Pinpoint the cell where the given text exists, returning its [x, y] midpoint coordinate. 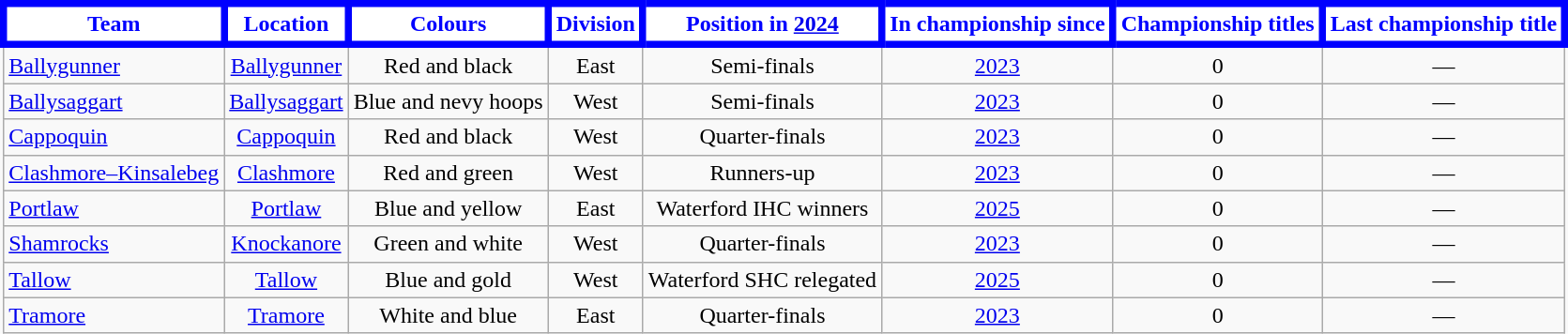
Clashmore [286, 173]
Waterford IHC winners [762, 208]
Division [595, 24]
Blue and yellow [449, 208]
Location [286, 24]
Green and white [449, 244]
Last championship title [1443, 24]
Blue and gold [449, 280]
Red and green [449, 173]
Colours [449, 24]
Blue and nevy hoops [449, 101]
Knockanore [286, 244]
Championship titles [1218, 24]
In championship since [997, 24]
Shamrocks [114, 244]
Waterford SHC relegated [762, 280]
Team [114, 24]
Clashmore–Kinsalebeg [114, 173]
Runners-up [762, 173]
White and blue [449, 315]
Position in 2024 [762, 24]
